Locate the cell with the specified text and output its [X, Y] center coordinate. 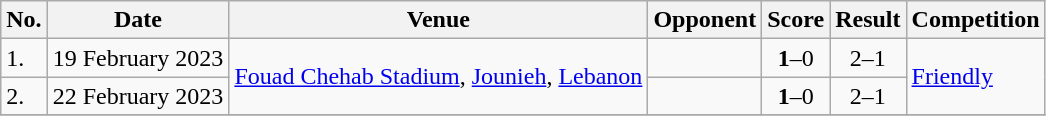
No. [24, 20]
Competition [976, 20]
Score [796, 20]
Date [138, 20]
Venue [438, 20]
1. [24, 58]
22 February 2023 [138, 96]
Opponent [705, 20]
19 February 2023 [138, 58]
Fouad Chehab Stadium, Jounieh, Lebanon [438, 77]
2. [24, 96]
Friendly [976, 77]
Result [868, 20]
